Provide the [x, y] coordinate of the cell's center where the given text is located.  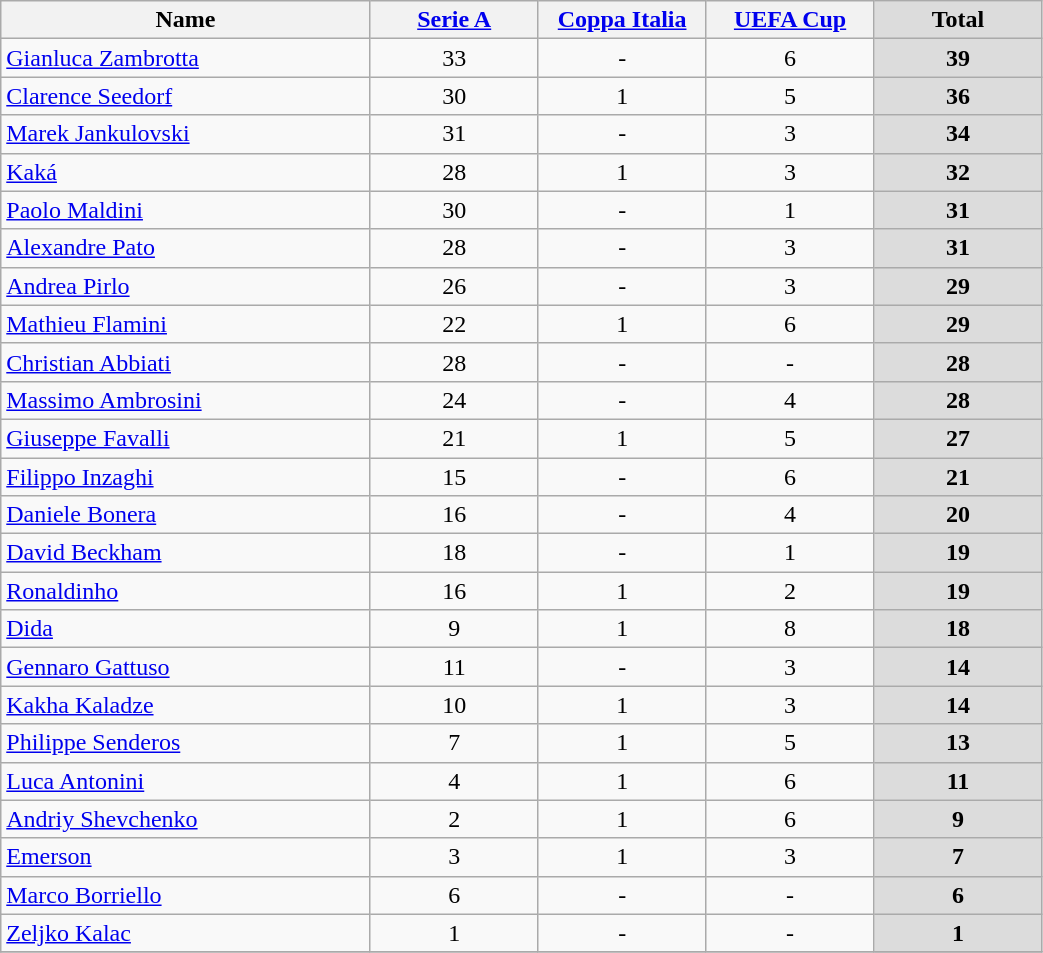
15 [454, 477]
33 [454, 58]
13 [958, 743]
39 [958, 58]
Total [958, 20]
Massimo Ambrosini [186, 400]
Daniele Bonera [186, 515]
Serie A [454, 20]
Emerson [186, 857]
22 [454, 324]
Filippo Inzaghi [186, 477]
Clarence Seedorf [186, 96]
Ronaldinho [186, 591]
Christian Abbiati [186, 362]
32 [958, 172]
Marco Borriello [186, 895]
8 [790, 629]
David Beckham [186, 553]
Philippe Senderos [186, 743]
Luca Antonini [186, 781]
UEFA Cup [790, 20]
Kaká [186, 172]
Giuseppe Favalli [186, 438]
24 [454, 400]
27 [958, 438]
Zeljko Kalac [186, 933]
Mathieu Flamini [186, 324]
20 [958, 515]
Andrea Pirlo [186, 286]
26 [454, 286]
Marek Jankulovski [186, 134]
Kakha Kaladze [186, 705]
34 [958, 134]
36 [958, 96]
Alexandre Pato [186, 248]
Name [186, 20]
Gennaro Gattuso [186, 667]
Andriy Shevchenko [186, 819]
Coppa Italia [622, 20]
Gianluca Zambrotta [186, 58]
Dida [186, 629]
10 [454, 705]
Paolo Maldini [186, 210]
